Scan for the cell matching the given text and deliver its [X, Y] coordinate at center. 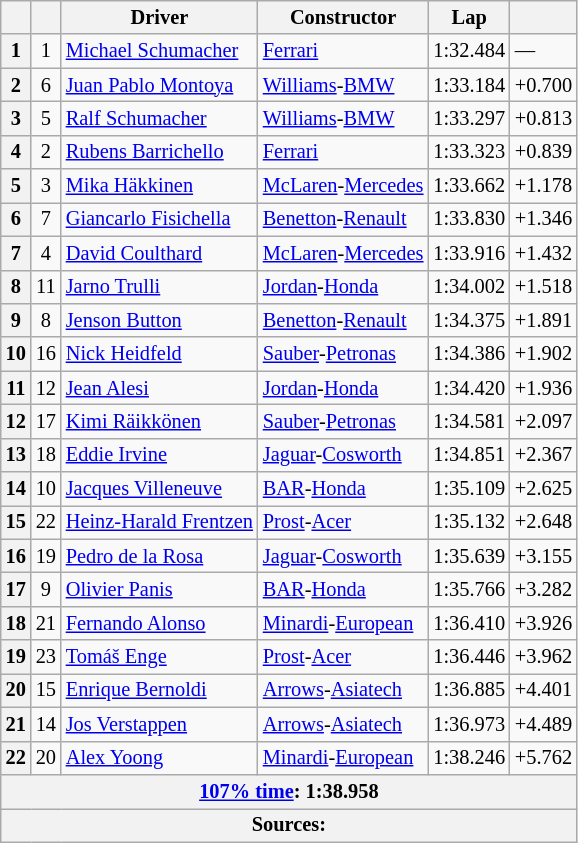
Heinz-Harald Frentzen [160, 522]
Jarno Trulli [160, 287]
+0.839 [544, 152]
1:34.420 [469, 388]
1:36.410 [469, 623]
Pedro de la Rosa [160, 556]
Fernando Alonso [160, 623]
Sources: [289, 825]
1:33.916 [469, 253]
1:36.885 [469, 690]
Rubens Barrichello [160, 152]
+3.926 [544, 623]
Enrique Bernoldi [160, 690]
1:35.639 [469, 556]
1:34.581 [469, 421]
+1.902 [544, 354]
1:34.851 [469, 455]
1:33.830 [469, 219]
1:33.297 [469, 118]
+1.518 [544, 287]
+2.625 [544, 489]
Olivier Panis [160, 589]
+3.155 [544, 556]
+1.432 [544, 253]
— [544, 51]
Lap [469, 17]
1:33.662 [469, 186]
1:34.375 [469, 320]
Giancarlo Fisichella [160, 219]
1:35.766 [469, 589]
1:34.386 [469, 354]
Jacques Villeneuve [160, 489]
+3.962 [544, 657]
+1.346 [544, 219]
Tomáš Enge [160, 657]
Michael Schumacher [160, 51]
+3.282 [544, 589]
Nick Heidfeld [160, 354]
+2.367 [544, 455]
Constructor [343, 17]
Eddie Irvine [160, 455]
Jean Alesi [160, 388]
1:34.002 [469, 287]
13 [16, 455]
+0.700 [544, 85]
1:33.184 [469, 85]
+4.401 [544, 690]
1:35.132 [469, 522]
Jos Verstappen [160, 724]
107% time: 1:38.958 [289, 791]
Alex Yoong [160, 758]
Ralf Schumacher [160, 118]
1:33.323 [469, 152]
+4.489 [544, 724]
+1.178 [544, 186]
Driver [160, 17]
Kimi Räikkönen [160, 421]
+1.891 [544, 320]
Mika Häkkinen [160, 186]
23 [46, 657]
1:36.446 [469, 657]
Juan Pablo Montoya [160, 85]
David Coulthard [160, 253]
Jenson Button [160, 320]
1:32.484 [469, 51]
+5.762 [544, 758]
+0.813 [544, 118]
+2.648 [544, 522]
+2.097 [544, 421]
+1.936 [544, 388]
1:36.973 [469, 724]
1:35.109 [469, 489]
1:38.246 [469, 758]
